Provide the [X, Y] coordinate of the cell's center where the given text is located.  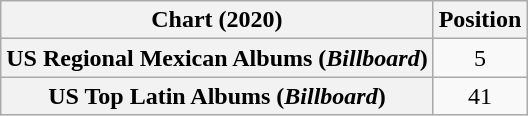
5 [480, 58]
41 [480, 96]
US Top Latin Albums (Billboard) [217, 96]
Position [480, 20]
US Regional Mexican Albums (Billboard) [217, 58]
Chart (2020) [217, 20]
